Find where the given text appears and provide that cell's center as [X, Y] coordinate. 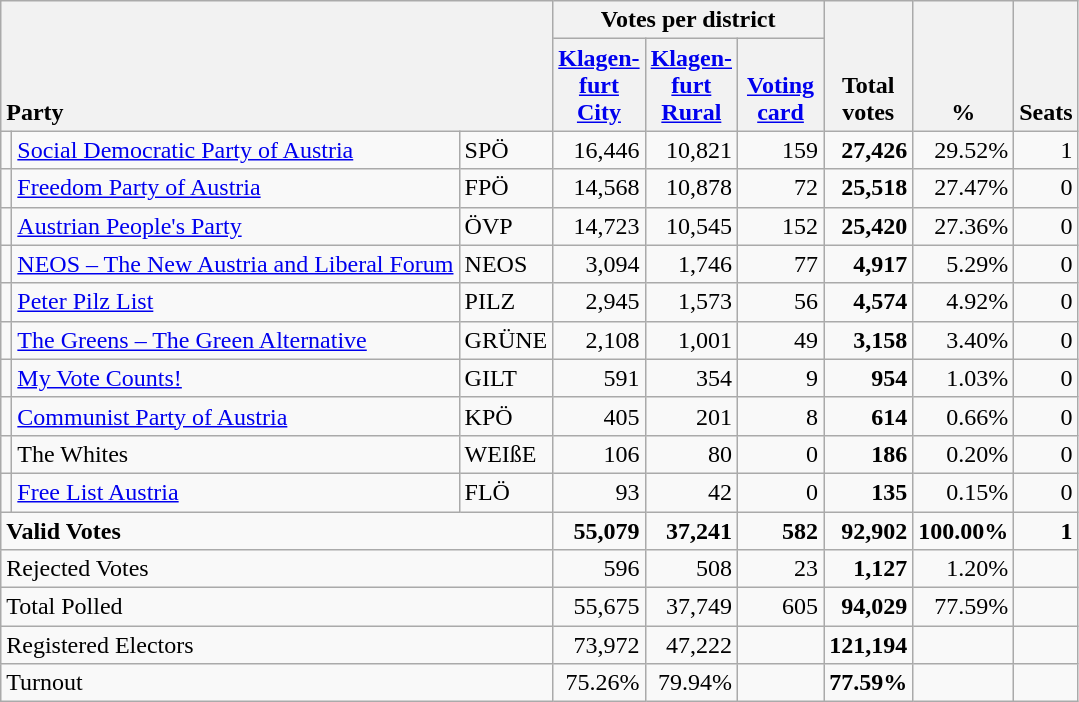
77 [781, 264]
27,426 [868, 150]
Austrian People's Party [236, 226]
14,723 [599, 226]
FLÖ [506, 492]
56 [781, 302]
4,917 [868, 264]
614 [868, 416]
508 [691, 569]
55,675 [599, 607]
Klagen-furtCity [599, 85]
596 [599, 569]
Communist Party of Austria [236, 416]
NEOS – The New Austria and Liberal Forum [236, 264]
8 [781, 416]
954 [868, 378]
605 [781, 607]
37,749 [691, 607]
3.40% [964, 340]
80 [691, 454]
Freedom Party of Austria [236, 188]
ÖVP [506, 226]
Totalvotes [868, 66]
% [964, 66]
1.20% [964, 569]
FPÖ [506, 188]
Votingcard [781, 85]
Turnout [277, 683]
14,568 [599, 188]
186 [868, 454]
NEOS [506, 264]
582 [781, 531]
Party [277, 66]
25,518 [868, 188]
49 [781, 340]
201 [691, 416]
5.29% [964, 264]
42 [691, 492]
My Vote Counts! [236, 378]
Free List Austria [236, 492]
Valid Votes [277, 531]
135 [868, 492]
GRÜNE [506, 340]
10,878 [691, 188]
3,158 [868, 340]
75.26% [599, 683]
Peter Pilz List [236, 302]
79.94% [691, 683]
Votes per district [688, 20]
405 [599, 416]
25,420 [868, 226]
WEIßE [506, 454]
37,241 [691, 531]
27.36% [964, 226]
10,545 [691, 226]
4.92% [964, 302]
The Greens – The Green Alternative [236, 340]
106 [599, 454]
100.00% [964, 531]
Social Democratic Party of Austria [236, 150]
PILZ [506, 302]
GILT [506, 378]
29.52% [964, 150]
1,001 [691, 340]
Registered Electors [277, 645]
SPÖ [506, 150]
The Whites [236, 454]
1.03% [964, 378]
0.15% [964, 492]
2,108 [599, 340]
Klagen-furtRural [691, 85]
0.66% [964, 416]
152 [781, 226]
16,446 [599, 150]
27.47% [964, 188]
1,746 [691, 264]
1,573 [691, 302]
591 [599, 378]
0.20% [964, 454]
4,574 [868, 302]
3,094 [599, 264]
9 [781, 378]
73,972 [599, 645]
2,945 [599, 302]
Rejected Votes [277, 569]
10,821 [691, 150]
1,127 [868, 569]
KPÖ [506, 416]
23 [781, 569]
47,222 [691, 645]
159 [781, 150]
72 [781, 188]
55,079 [599, 531]
Seats [1046, 66]
121,194 [868, 645]
92,902 [868, 531]
Total Polled [277, 607]
94,029 [868, 607]
93 [599, 492]
354 [691, 378]
